Return [X, Y] of the center of cell containing provided text 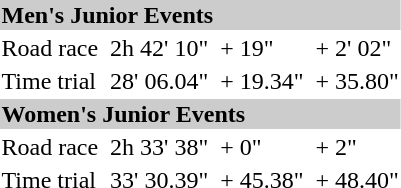
+ 19.34" [262, 81]
+ 2' 02" [357, 48]
Time trial [50, 81]
+ 19" [262, 48]
28' 06.04" [160, 81]
+ 35.80" [357, 81]
Women's Junior Events [200, 114]
2h 33' 38" [160, 147]
Men's Junior Events [200, 15]
+ 0" [262, 147]
2h 42' 10" [160, 48]
+ 2" [357, 147]
